For the text-containing cell, return its midpoint in [x, y] coordinate format. 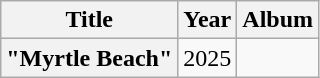
Title [90, 20]
Year [208, 20]
Album [278, 20]
"Myrtle Beach" [90, 58]
2025 [208, 58]
